Capture the cell that displays the provided text and extract its [X, Y] central coordinate. 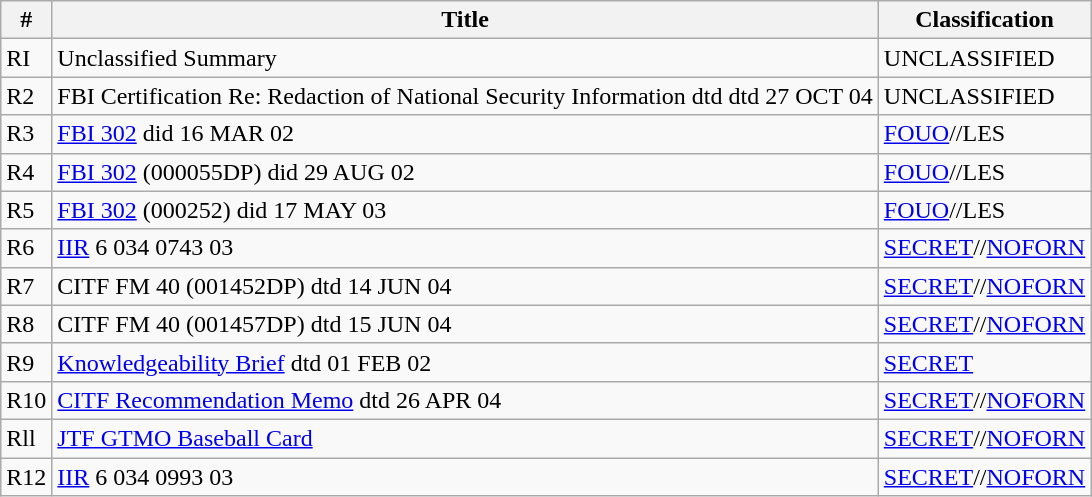
R2 [26, 96]
FBI Certification Re: Redaction of National Security Information dtd dtd 27 OCT 04 [465, 96]
FBI 302 (000252) did 17 MAY 03 [465, 210]
IIR 6 034 0993 03 [465, 477]
CITF Recommendation Memo dtd 26 APR 04 [465, 400]
R8 [26, 324]
RI [26, 58]
SECRET [984, 362]
CITF FM 40 (001457DP) dtd 15 JUN 04 [465, 324]
R10 [26, 400]
FBI 302 did 16 MAR 02 [465, 134]
R12 [26, 477]
Knowledgeability Brief dtd 01 FEB 02 [465, 362]
Rll [26, 438]
CITF FM 40 (001452DP) dtd 14 JUN 04 [465, 286]
Classification [984, 20]
R7 [26, 286]
R5 [26, 210]
Title [465, 20]
R6 [26, 248]
IIR 6 034 0743 03 [465, 248]
R9 [26, 362]
R3 [26, 134]
# [26, 20]
JTF GTMO Baseball Card [465, 438]
R4 [26, 172]
Unclassified Summary [465, 58]
FBI 302 (000055DP) did 29 AUG 02 [465, 172]
